For the text-containing cell, return its midpoint in (X, Y) coordinate format. 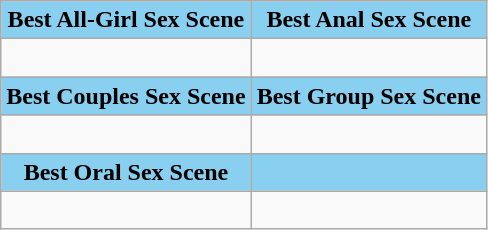
Best Anal Sex Scene (368, 20)
Best Couples Sex Scene (126, 96)
Best All-Girl Sex Scene (126, 20)
Best Group Sex Scene (368, 96)
Best Oral Sex Scene (126, 172)
